Provide the (X, Y) coordinate of the cell's center where the given text is located.  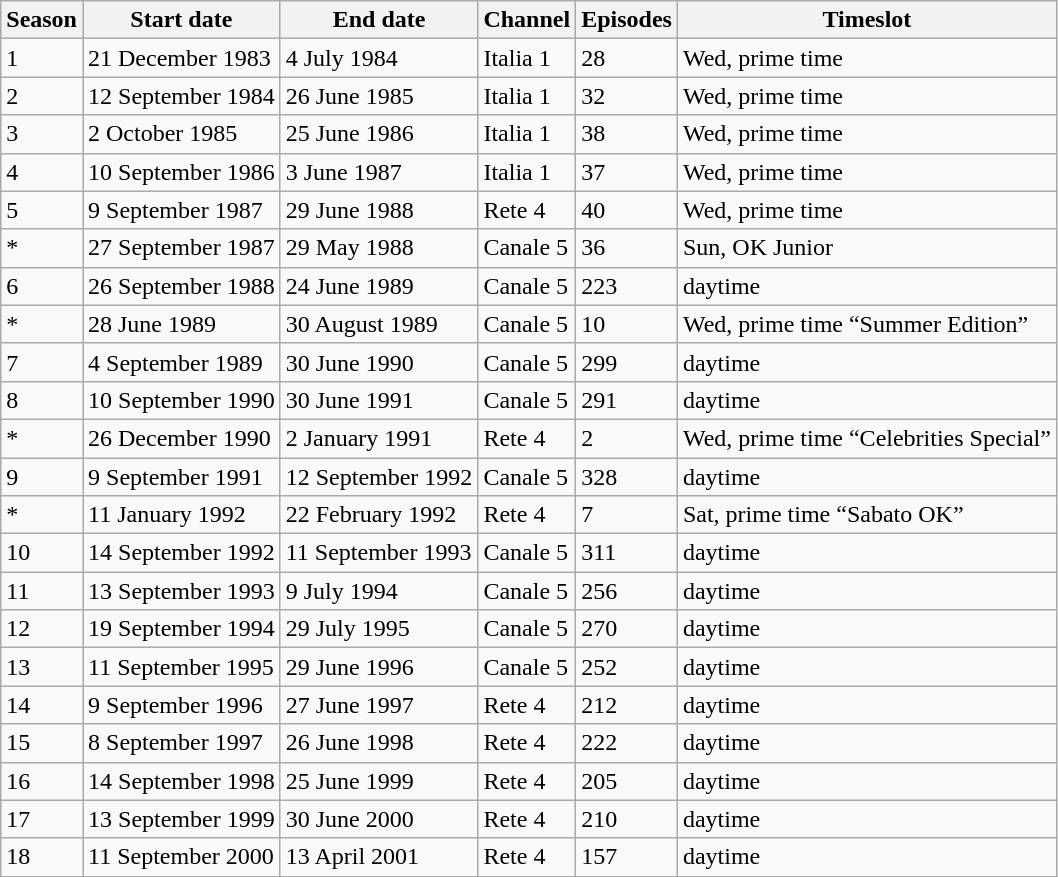
14 September 1998 (181, 781)
38 (627, 134)
10 September 1986 (181, 172)
157 (627, 857)
6 (42, 286)
223 (627, 286)
3 (42, 134)
9 September 1987 (181, 210)
29 June 1988 (379, 210)
12 September 1984 (181, 96)
212 (627, 705)
27 September 1987 (181, 248)
Timeslot (866, 20)
Episodes (627, 20)
26 June 1985 (379, 96)
15 (42, 743)
13 April 2001 (379, 857)
26 September 1988 (181, 286)
End date (379, 20)
Channel (527, 20)
10 September 1990 (181, 400)
Start date (181, 20)
Season (42, 20)
210 (627, 819)
11 January 1992 (181, 515)
11 September 2000 (181, 857)
252 (627, 667)
32 (627, 96)
299 (627, 362)
9 September 1996 (181, 705)
36 (627, 248)
270 (627, 629)
18 (42, 857)
13 September 1999 (181, 819)
28 June 1989 (181, 324)
205 (627, 781)
25 June 1986 (379, 134)
4 (42, 172)
28 (627, 58)
30 June 1990 (379, 362)
21 December 1983 (181, 58)
30 August 1989 (379, 324)
16 (42, 781)
12 September 1992 (379, 477)
30 June 1991 (379, 400)
29 July 1995 (379, 629)
9 (42, 477)
4 July 1984 (379, 58)
22 February 1992 (379, 515)
8 (42, 400)
Sun, OK Junior (866, 248)
3 June 1987 (379, 172)
11 (42, 591)
19 September 1994 (181, 629)
1 (42, 58)
29 May 1988 (379, 248)
8 September 1997 (181, 743)
37 (627, 172)
Wed, prime time “Summer Edition” (866, 324)
26 December 1990 (181, 438)
26 June 1998 (379, 743)
17 (42, 819)
14 (42, 705)
4 September 1989 (181, 362)
29 June 1996 (379, 667)
2 October 1985 (181, 134)
11 September 1993 (379, 553)
Wed, prime time “Celebrities Special” (866, 438)
222 (627, 743)
25 June 1999 (379, 781)
291 (627, 400)
11 September 1995 (181, 667)
27 June 1997 (379, 705)
9 September 1991 (181, 477)
Sat, prime time “Sabato OK” (866, 515)
12 (42, 629)
5 (42, 210)
328 (627, 477)
13 September 1993 (181, 591)
256 (627, 591)
2 January 1991 (379, 438)
30 June 2000 (379, 819)
311 (627, 553)
13 (42, 667)
14 September 1992 (181, 553)
9 July 1994 (379, 591)
24 June 1989 (379, 286)
40 (627, 210)
